Return the [x, y] coordinate for the center point of the cell that contains the specified text.  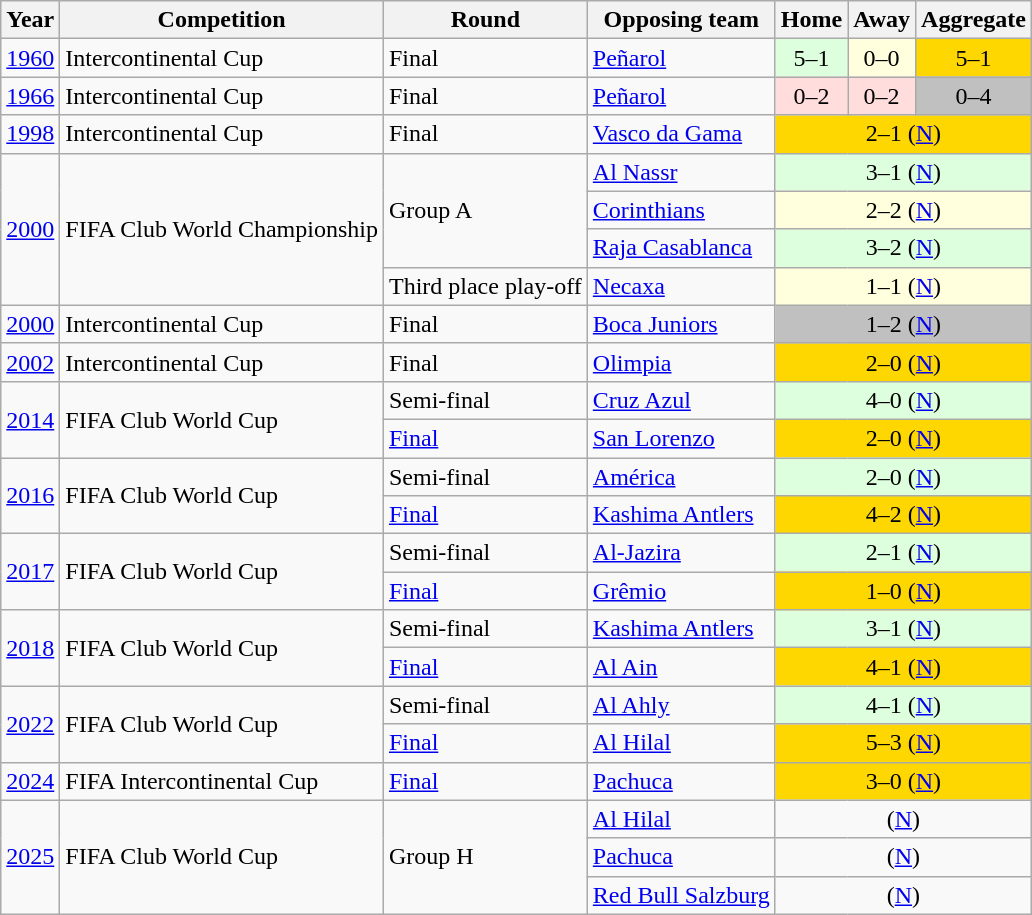
2016 [30, 496]
Grêmio [681, 591]
5–3 (N) [903, 743]
2002 [30, 362]
FIFA Intercontinental Cup [222, 781]
Al Ahly [681, 705]
Al Ain [681, 667]
Home [811, 20]
Third place play-off [485, 286]
Competition [222, 20]
4–2 (N) [903, 515]
FIFA Club World Championship [222, 229]
Red Bull Salzburg [681, 895]
0–4 [974, 96]
0–0 [882, 58]
Raja Casablanca [681, 248]
Corinthians [681, 210]
1998 [30, 134]
1–1 (N) [903, 286]
San Lorenzo [681, 438]
Away [882, 20]
Al Nassr [681, 172]
1–0 (N) [903, 591]
Necaxa [681, 286]
2–2 (N) [903, 210]
Boca Juniors [681, 324]
2017 [30, 572]
Group A [485, 210]
Aggregate [974, 20]
Opposing team [681, 20]
2025 [30, 857]
América [681, 477]
3–2 (N) [903, 248]
Olimpia [681, 362]
Year [30, 20]
Cruz Azul [681, 400]
1966 [30, 96]
2018 [30, 648]
Vasco da Gama [681, 134]
Round [485, 20]
Group H [485, 857]
2022 [30, 724]
1960 [30, 58]
4–0 (N) [903, 400]
2014 [30, 419]
2024 [30, 781]
Al-Jazira [681, 553]
3–0 (N) [903, 781]
1–2 (N) [903, 324]
